Find where the given text appears and provide that cell's center as [x, y] coordinate. 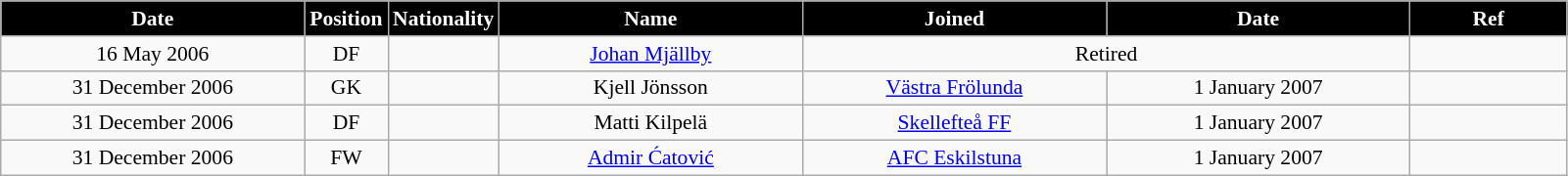
Name [650, 19]
AFC Eskilstuna [954, 158]
Joined [954, 19]
Nationality [443, 19]
FW [347, 158]
16 May 2006 [153, 54]
Kjell Jönsson [650, 88]
Admir Ćatović [650, 158]
Västra Frölunda [954, 88]
Skellefteå FF [954, 123]
Position [347, 19]
Retired [1106, 54]
GK [347, 88]
Matti Kilpelä [650, 123]
Johan Mjällby [650, 54]
Ref [1489, 19]
